Extract the (x, y) coordinate from the center of the cell holding the provided text.  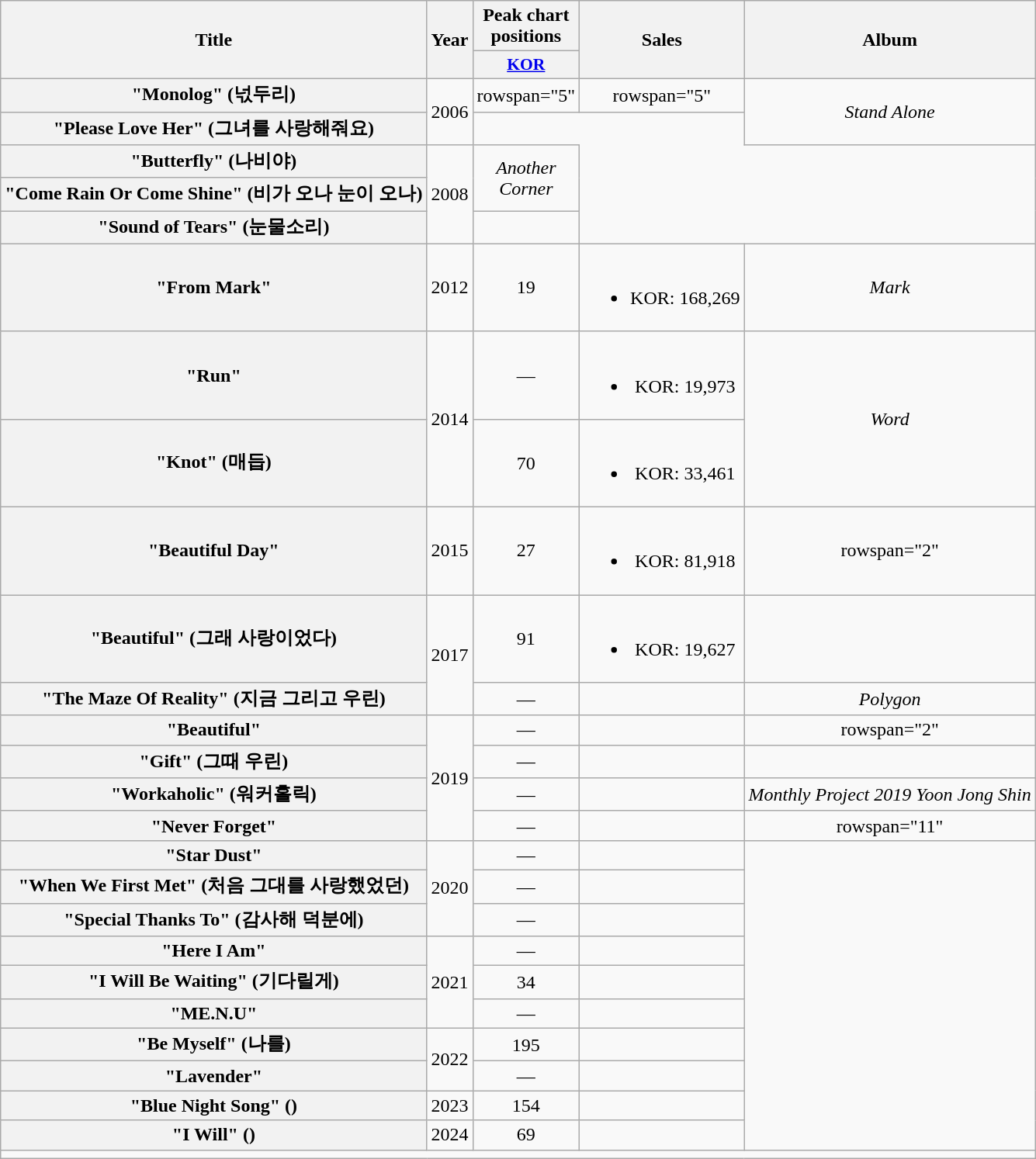
"Blue Night Song" () (214, 1105)
Word (889, 419)
2017 (450, 655)
"Please Love Her" (그녀를 사랑해줘요) (214, 129)
KOR: 33,461 (662, 462)
2021 (450, 982)
2012 (450, 287)
"Monolog" (넋두리) (214, 95)
Year (450, 40)
"Be Myself" (나를) (214, 1044)
Another Corner (526, 178)
"I Will" () (214, 1135)
Sales (662, 40)
KOR (526, 65)
"I Will Be Waiting" (기다릴게) (214, 982)
KOR: 81,918 (662, 551)
"Come Rain Or Come Shine" (비가 오나 눈이 오나) (214, 194)
"Beautiful" (그래 사랑이었다) (214, 638)
"Beautiful Day" (214, 551)
"Special Thanks To" (감사해 덕분에) (214, 920)
Mark (889, 287)
"Lavender" (214, 1076)
"Star Dust" (214, 855)
91 (526, 638)
Monthly Project 2019 Yoon Jong Shin (889, 794)
27 (526, 551)
2014 (450, 419)
KOR: 168,269 (662, 287)
69 (526, 1135)
"From Mark" (214, 287)
"Workaholic" (워커홀릭) (214, 794)
2023 (450, 1105)
70 (526, 462)
"Butterfly" (나비야) (214, 161)
"Here I Am" (214, 951)
KOR: 19,627 (662, 638)
"The Maze Of Reality" (지금 그리고 우린) (214, 700)
19 (526, 287)
"Gift" (그때 우린) (214, 762)
"Beautiful" (214, 730)
Peak chart positions (526, 26)
"Sound of Tears" (눈물소리) (214, 228)
"ME.N.U" (214, 1013)
"Never Forget" (214, 825)
2006 (450, 112)
195 (526, 1044)
Stand Alone (889, 112)
2022 (450, 1060)
2024 (450, 1135)
KOR: 19,973 (662, 375)
2019 (450, 777)
2015 (450, 551)
"Knot" (매듭) (214, 462)
rowspan="11" (889, 825)
34 (526, 982)
"When We First Met" (처음 그대를 사랑했었던) (214, 886)
2008 (450, 195)
Title (214, 40)
Polygon (889, 700)
"Run" (214, 375)
Album (889, 40)
2020 (450, 887)
154 (526, 1105)
